Find where the given text appears and provide that cell's center as [X, Y] coordinate. 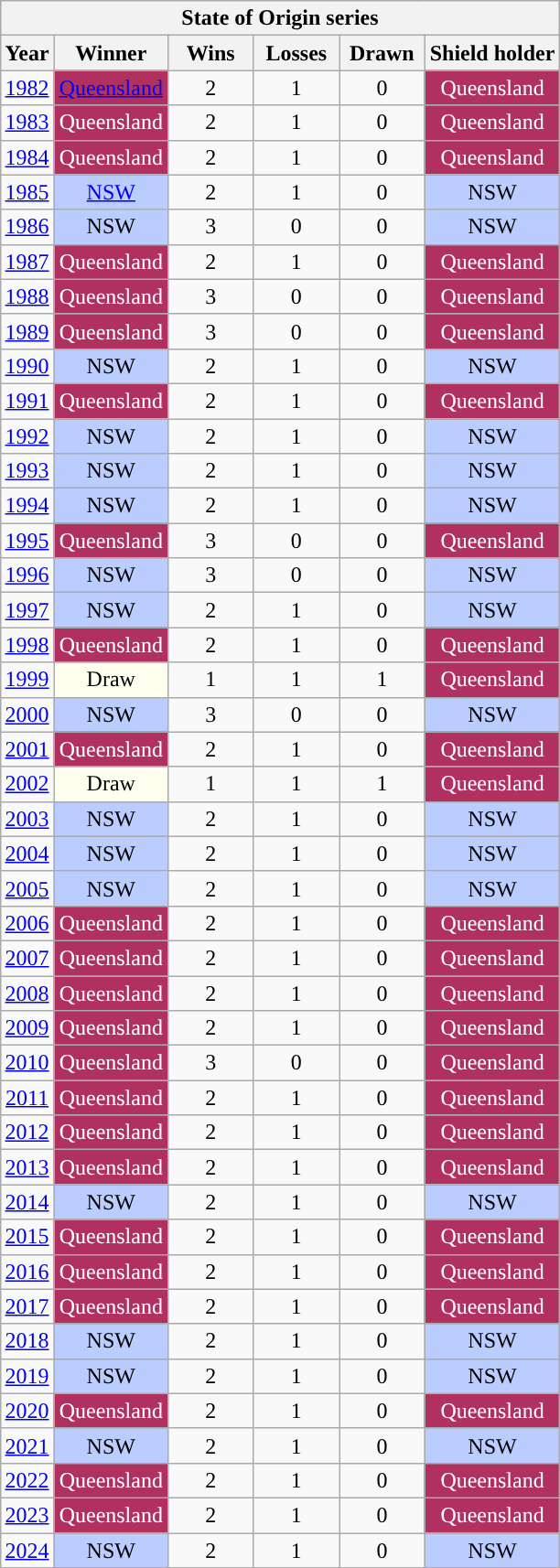
1999 [27, 680]
1996 [27, 575]
2010 [27, 1063]
2013 [27, 1167]
2012 [27, 1133]
2022 [27, 1480]
2014 [27, 1202]
1982 [27, 88]
1989 [27, 331]
2001 [27, 749]
2016 [27, 1272]
Shield holder [492, 53]
1997 [27, 610]
1995 [27, 541]
1988 [27, 296]
2023 [27, 1515]
1985 [27, 192]
1994 [27, 506]
2008 [27, 993]
Winner [111, 53]
Drawn [382, 53]
2020 [27, 1411]
2003 [27, 819]
Losses [296, 53]
2002 [27, 784]
2007 [27, 958]
2021 [27, 1445]
1983 [27, 123]
1991 [27, 401]
2004 [27, 854]
1987 [27, 262]
1984 [27, 157]
2018 [27, 1341]
1992 [27, 436]
1998 [27, 645]
Year [27, 53]
2017 [27, 1306]
2009 [27, 1028]
2011 [27, 1098]
2015 [27, 1237]
2005 [27, 888]
2024 [27, 1551]
State of Origin series [280, 18]
1993 [27, 471]
1986 [27, 227]
2006 [27, 923]
Wins [210, 53]
2000 [27, 714]
2019 [27, 1376]
1990 [27, 366]
